From the cell containing the given text, extract its center point as (x, y) coordinate. 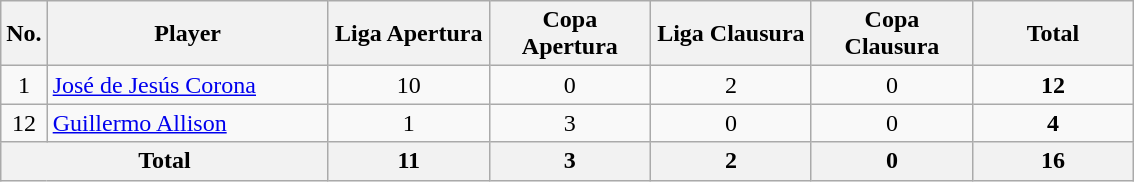
16 (1052, 161)
Copa Clausura (892, 34)
4 (1052, 123)
Guillermo Allison (188, 123)
10 (408, 85)
Player (188, 34)
Copa Apertura (570, 34)
Liga Apertura (408, 34)
11 (408, 161)
Liga Clausura (730, 34)
No. (24, 34)
José de Jesús Corona (188, 85)
